Locate the cell with the specified text and output its (x, y) center coordinate. 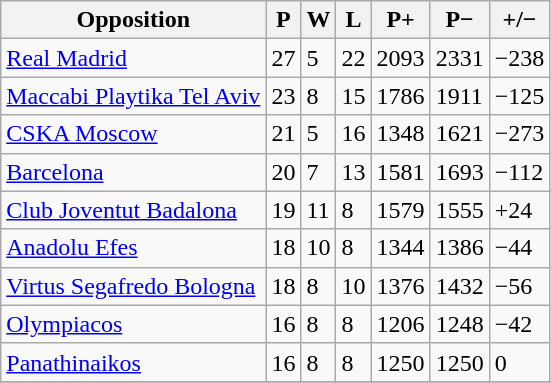
2093 (400, 58)
22 (354, 58)
P+ (400, 20)
23 (284, 96)
Real Madrid (134, 58)
−56 (520, 286)
Olympiacos (134, 324)
1786 (400, 96)
1581 (400, 172)
P (284, 20)
1376 (400, 286)
1206 (400, 324)
27 (284, 58)
1348 (400, 134)
15 (354, 96)
1432 (460, 286)
Anadolu Efes (134, 248)
21 (284, 134)
7 (318, 172)
+/− (520, 20)
1621 (460, 134)
Virtus Segafredo Bologna (134, 286)
−112 (520, 172)
Maccabi Playtika Tel Aviv (134, 96)
P− (460, 20)
Opposition (134, 20)
−44 (520, 248)
1555 (460, 210)
1911 (460, 96)
2331 (460, 58)
1579 (400, 210)
Barcelona (134, 172)
Club Joventut Badalona (134, 210)
Panathinaikos (134, 362)
L (354, 20)
CSKA Moscow (134, 134)
1386 (460, 248)
1693 (460, 172)
−238 (520, 58)
1344 (400, 248)
+24 (520, 210)
11 (318, 210)
19 (284, 210)
−273 (520, 134)
W (318, 20)
−125 (520, 96)
13 (354, 172)
−42 (520, 324)
20 (284, 172)
1248 (460, 324)
0 (520, 362)
